Pinpoint the cell where the given text exists, returning its (X, Y) midpoint coordinate. 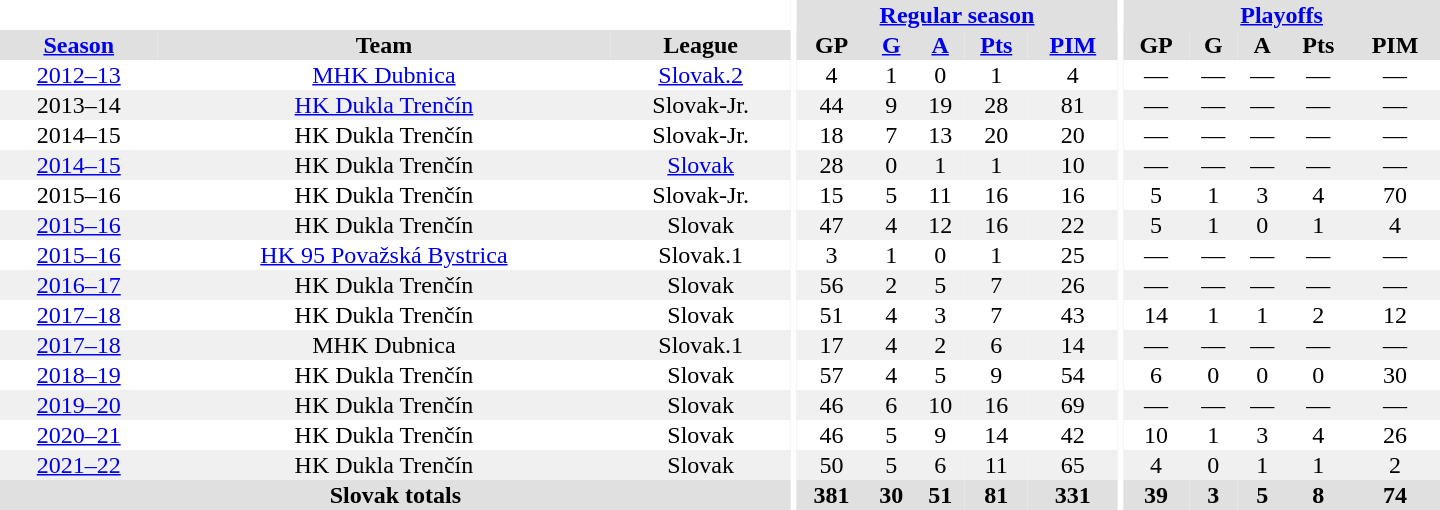
Regular season (957, 15)
17 (832, 345)
50 (832, 465)
Team (384, 45)
18 (832, 135)
HK 95 Považská Bystrica (384, 255)
19 (940, 105)
25 (1073, 255)
331 (1073, 495)
44 (832, 105)
2013–14 (78, 105)
2020–21 (78, 435)
2019–20 (78, 405)
54 (1073, 375)
Season (78, 45)
39 (1156, 495)
2018–19 (78, 375)
2021–22 (78, 465)
381 (832, 495)
Slovak totals (396, 495)
Playoffs (1282, 15)
League (700, 45)
2016–17 (78, 285)
Slovak.2 (700, 75)
2012–13 (78, 75)
13 (940, 135)
69 (1073, 405)
8 (1318, 495)
42 (1073, 435)
43 (1073, 315)
65 (1073, 465)
56 (832, 285)
57 (832, 375)
22 (1073, 225)
70 (1395, 195)
47 (832, 225)
15 (832, 195)
74 (1395, 495)
